Return (x, y) of the center of cell containing provided text 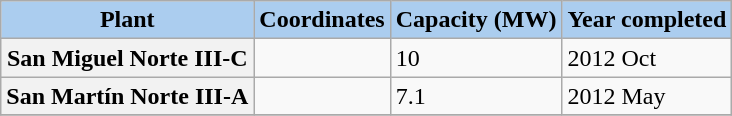
San Martín Norte III-A (128, 96)
Capacity (MW) (476, 20)
2012 May (647, 96)
2012 Oct (647, 58)
7.1 (476, 96)
10 (476, 58)
San Miguel Norte III-C (128, 58)
Plant (128, 20)
Year completed (647, 20)
Coordinates (322, 20)
